Return the (x, y) coordinate for the center point of the cell that contains the specified text.  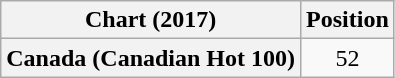
Position (348, 20)
Canada (Canadian Hot 100) (151, 58)
52 (348, 58)
Chart (2017) (151, 20)
